Output the [X, Y] coordinate of the center of the cell containing the given text.  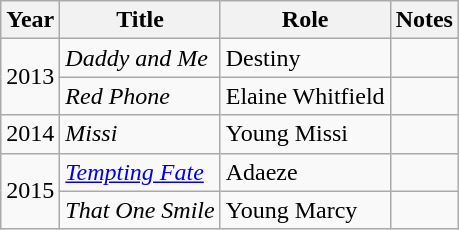
Year [30, 20]
2013 [30, 77]
Title [140, 20]
Tempting Fate [140, 172]
Elaine Whitfield [305, 96]
Young Missi [305, 134]
That One Smile [140, 210]
Missi [140, 134]
Role [305, 20]
Red Phone [140, 96]
2014 [30, 134]
Destiny [305, 58]
2015 [30, 191]
Adaeze [305, 172]
Young Marcy [305, 210]
Notes [424, 20]
Daddy and Me [140, 58]
